Search for the cell housing the specified text and yield its (X, Y) center coordinate. 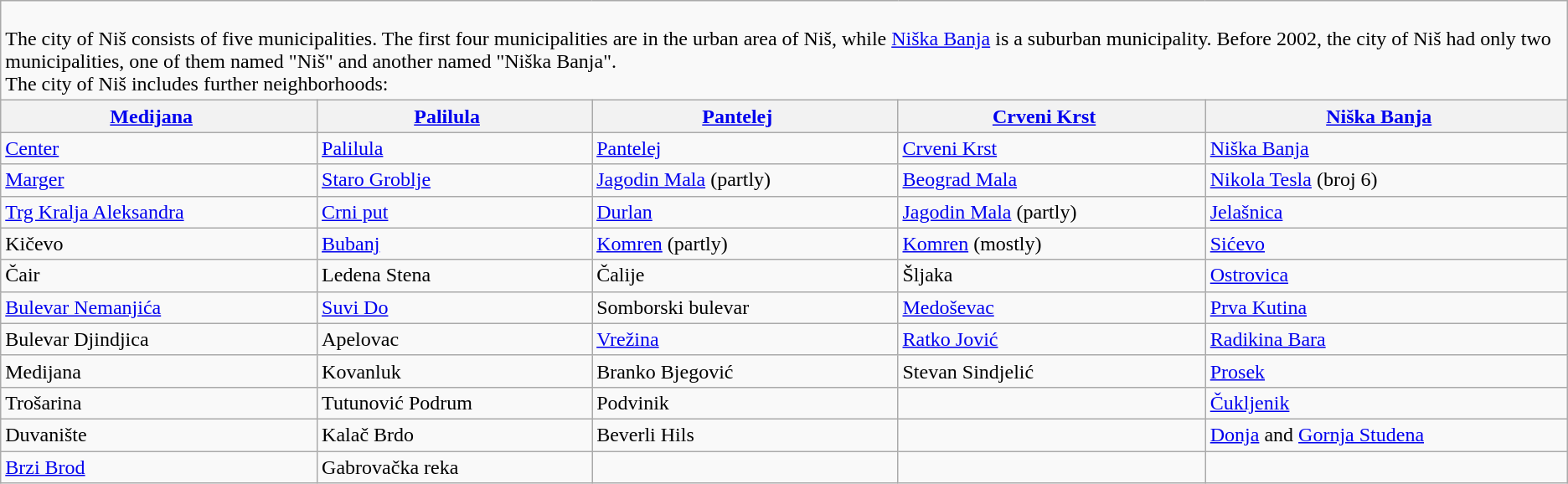
Beograd Mala (1052, 180)
Center (159, 148)
Komren (mostly) (1052, 244)
Bulevar Djindjica (159, 339)
Stevan Sindjelić (1052, 371)
Suvi Do (455, 307)
Gabrovačka reka (455, 466)
Tutunović Podrum (455, 403)
Branko Bjegović (745, 371)
Beverli Hils (745, 435)
Sićevo (1386, 244)
Podvinik (745, 403)
Čukljenik (1386, 403)
Durlan (745, 212)
Bubanj (455, 244)
Medoševac (1052, 307)
Somborski bulevar (745, 307)
Trg Kralja Aleksandra (159, 212)
Čair (159, 275)
Duvanište (159, 435)
Crni put (455, 212)
Jelašnica (1386, 212)
Prosek (1386, 371)
Komren (partly) (745, 244)
Bulevar Nemanjića (159, 307)
Ostrovica (1386, 275)
Marger (159, 180)
Čalije (745, 275)
Šljaka (1052, 275)
Kalač Brdo (455, 435)
Prva Kutina (1386, 307)
Kovanluk (455, 371)
Trošarina (159, 403)
Apelovac (455, 339)
Ledena Stena (455, 275)
Kičevo (159, 244)
Donja and Gornja Studena (1386, 435)
Ratko Jović (1052, 339)
Radikina Bara (1386, 339)
Nikola Tesla (broj 6) (1386, 180)
Staro Groblje (455, 180)
Vrežina (745, 339)
Brzi Brod (159, 466)
